Return the (x, y) coordinate for the center point of the cell that contains the specified text.  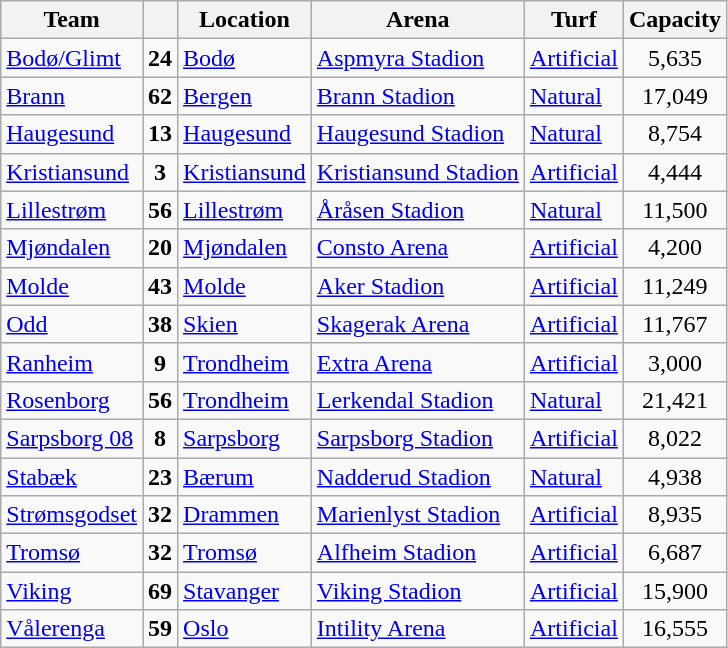
Location (245, 20)
8,754 (674, 134)
4,200 (674, 248)
Capacity (674, 20)
Sarpsborg Stadion (418, 438)
Lerkendal Stadion (418, 400)
Ranheim (72, 362)
Skien (245, 324)
59 (160, 629)
9 (160, 362)
15,900 (674, 591)
24 (160, 58)
11,249 (674, 286)
11,500 (674, 210)
Sarpsborg 08 (72, 438)
3,000 (674, 362)
Intility Arena (418, 629)
16,555 (674, 629)
Alfheim Stadion (418, 553)
Kristiansund Stadion (418, 172)
Viking (72, 591)
5,635 (674, 58)
Strømsgodset (72, 515)
Brann (72, 96)
Odd (72, 324)
21,421 (674, 400)
Vålerenga (72, 629)
3 (160, 172)
Åråsen Stadion (418, 210)
Aspmyra Stadion (418, 58)
Consto Arena (418, 248)
38 (160, 324)
8,935 (674, 515)
6,687 (674, 553)
17,049 (674, 96)
Haugesund Stadion (418, 134)
Bærum (245, 477)
Team (72, 20)
Oslo (245, 629)
20 (160, 248)
Drammen (245, 515)
69 (160, 591)
4,938 (674, 477)
Rosenborg (72, 400)
Viking Stadion (418, 591)
Stavanger (245, 591)
Skagerak Arena (418, 324)
Bergen (245, 96)
13 (160, 134)
8,022 (674, 438)
Sarpsborg (245, 438)
Aker Stadion (418, 286)
Bodø/Glimt (72, 58)
Arena (418, 20)
43 (160, 286)
Brann Stadion (418, 96)
Extra Arena (418, 362)
Turf (574, 20)
Bodø (245, 58)
11,767 (674, 324)
Nadderud Stadion (418, 477)
Stabæk (72, 477)
8 (160, 438)
Marienlyst Stadion (418, 515)
23 (160, 477)
4,444 (674, 172)
62 (160, 96)
